From the cell containing the given text, extract its center point as (x, y) coordinate. 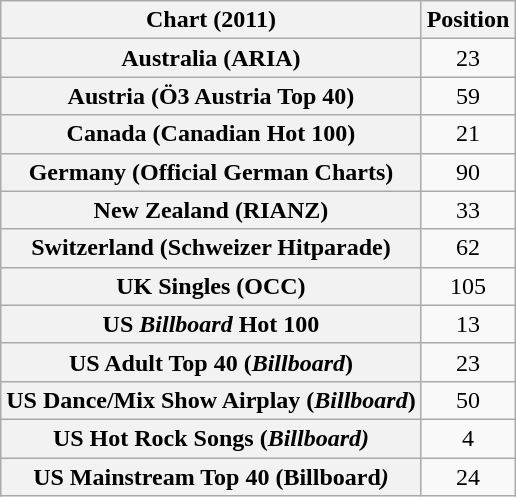
US Billboard Hot 100 (211, 324)
13 (468, 324)
Germany (Official German Charts) (211, 172)
4 (468, 438)
105 (468, 286)
Canada (Canadian Hot 100) (211, 134)
US Hot Rock Songs (Billboard) (211, 438)
90 (468, 172)
US Mainstream Top 40 (Billboard) (211, 477)
New Zealand (RIANZ) (211, 210)
US Adult Top 40 (Billboard) (211, 362)
Austria (Ö3 Austria Top 40) (211, 96)
33 (468, 210)
Australia (ARIA) (211, 58)
Chart (2011) (211, 20)
21 (468, 134)
UK Singles (OCC) (211, 286)
Switzerland (Schweizer Hitparade) (211, 248)
24 (468, 477)
59 (468, 96)
Position (468, 20)
US Dance/Mix Show Airplay (Billboard) (211, 400)
50 (468, 400)
62 (468, 248)
